Search for the cell housing the specified text and yield its [X, Y] center coordinate. 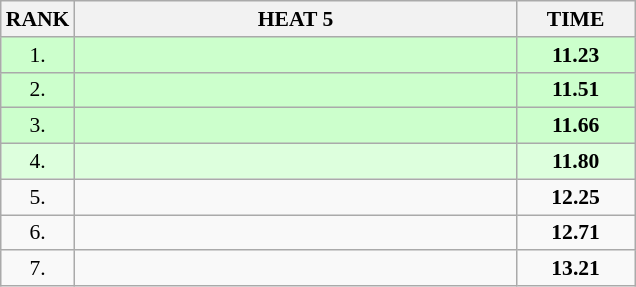
4. [38, 162]
13.21 [576, 269]
12.25 [576, 197]
1. [38, 55]
11.80 [576, 162]
5. [38, 197]
TIME [576, 19]
11.23 [576, 55]
7. [38, 269]
12.71 [576, 233]
RANK [38, 19]
3. [38, 126]
11.51 [576, 90]
2. [38, 90]
6. [38, 233]
11.66 [576, 126]
HEAT 5 [295, 19]
